Return the (x, y) coordinate for the center point of the cell that contains the specified text.  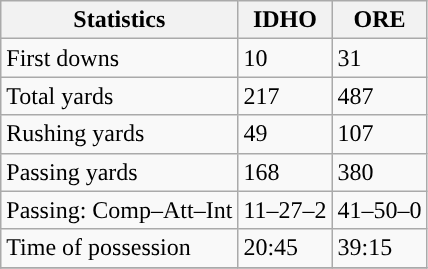
Statistics (120, 20)
41–50–0 (380, 210)
Rushing yards (120, 134)
10 (285, 58)
168 (285, 172)
107 (380, 134)
First downs (120, 58)
Passing: Comp–Att–Int (120, 210)
11–27–2 (285, 210)
Time of possession (120, 248)
20:45 (285, 248)
49 (285, 134)
39:15 (380, 248)
IDHO (285, 20)
31 (380, 58)
Total yards (120, 96)
487 (380, 96)
217 (285, 96)
Passing yards (120, 172)
ORE (380, 20)
380 (380, 172)
